Pinpoint the cell where the given text exists, returning its [x, y] midpoint coordinate. 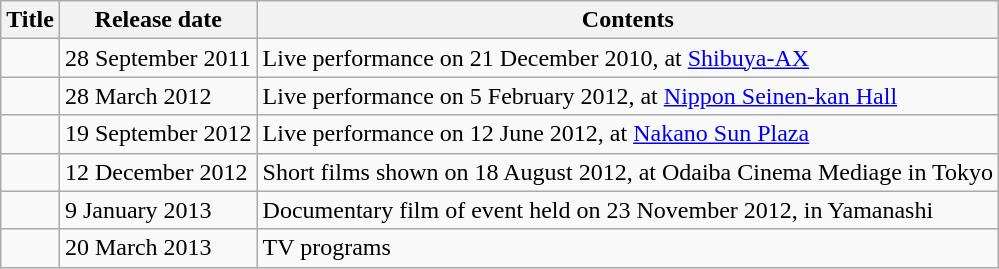
28 September 2011 [158, 58]
Contents [628, 20]
20 March 2013 [158, 248]
28 March 2012 [158, 96]
19 September 2012 [158, 134]
Release date [158, 20]
Live performance on 21 December 2010, at Shibuya-AX [628, 58]
Live performance on 5 February 2012, at Nippon Seinen-kan Hall [628, 96]
Short films shown on 18 August 2012, at Odaiba Cinema Mediage in Tokyo [628, 172]
12 December 2012 [158, 172]
Title [30, 20]
Live performance on 12 June 2012, at Nakano Sun Plaza [628, 134]
9 January 2013 [158, 210]
Documentary film of event held on 23 November 2012, in Yamanashi [628, 210]
TV programs [628, 248]
